Detect which cell encompasses the target text, then output its (x, y) center coordinate. 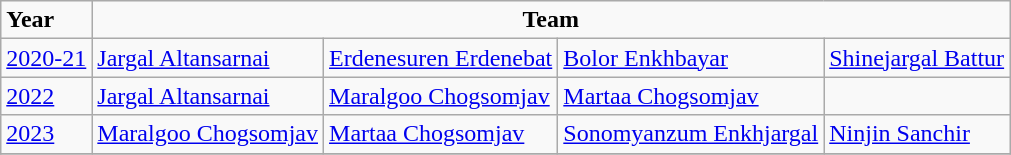
2023 (46, 134)
Sonomyanzum Enkhjargal (691, 134)
2022 (46, 96)
Shinejargal Battur (917, 58)
Bolor Enkhbayar (691, 58)
2020-21 (46, 58)
Ninjin Sanchir (917, 134)
Team (551, 20)
Year (46, 20)
Erdenesuren Erdenebat (441, 58)
